Identify which cell holds the provided text, then report its (X, Y) central coordinate. 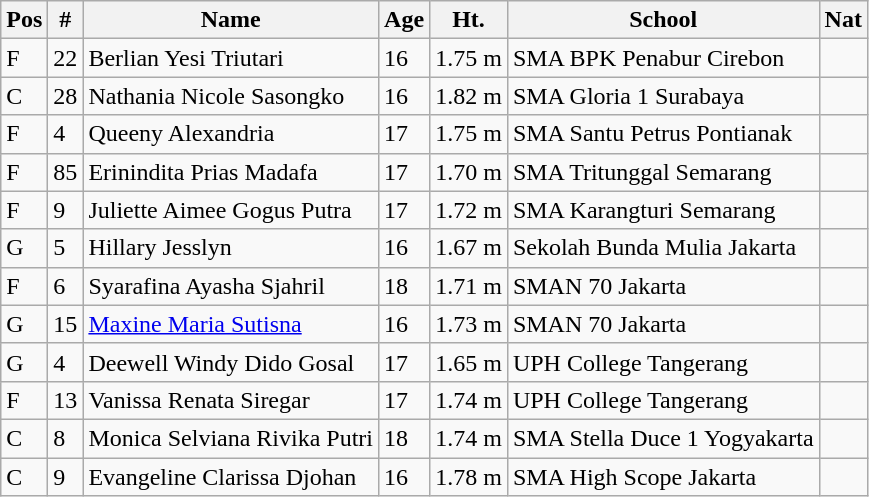
SMA Tritunggal Semarang (663, 172)
1.65 m (469, 362)
28 (66, 96)
SMA Stella Duce 1 Yogyakarta (663, 438)
Hillary Jesslyn (231, 248)
SMA High Scope Jakarta (663, 477)
1.72 m (469, 210)
5 (66, 248)
1.73 m (469, 324)
6 (66, 286)
School (663, 20)
Sekolah Bunda Mulia Jakarta (663, 248)
Juliette Aimee Gogus Putra (231, 210)
Maxine Maria Sutisna (231, 324)
Nat (843, 20)
Ht. (469, 20)
22 (66, 58)
Queeny Alexandria (231, 134)
Vanissa Renata Siregar (231, 400)
SMA Santu Petrus Pontianak (663, 134)
Pos (24, 20)
1.71 m (469, 286)
1.82 m (469, 96)
Monica Selviana Rivika Putri (231, 438)
8 (66, 438)
15 (66, 324)
Erinindita Prias Madafa (231, 172)
SMA Gloria 1 Surabaya (663, 96)
Age (404, 20)
Deewell Windy Dido Gosal (231, 362)
85 (66, 172)
1.70 m (469, 172)
# (66, 20)
Nathania Nicole Sasongko (231, 96)
1.78 m (469, 477)
Berlian Yesi Triutari (231, 58)
Name (231, 20)
13 (66, 400)
SMA BPK Penabur Cirebon (663, 58)
SMA Karangturi Semarang (663, 210)
1.67 m (469, 248)
Syarafina Ayasha Sjahril (231, 286)
Evangeline Clarissa Djohan (231, 477)
